For the text-containing cell, return its midpoint in [X, Y] coordinate format. 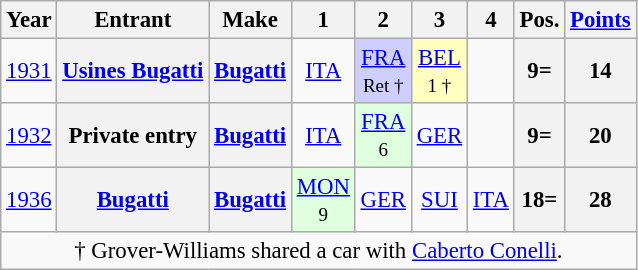
FRA6 [383, 136]
FRARet † [383, 72]
Usines Bugatti [133, 72]
3 [439, 20]
28 [600, 200]
Pos. [539, 20]
1936 [29, 200]
Make [250, 20]
Entrant [133, 20]
† Grover-Williams shared a car with Caberto Conelli. [318, 251]
2 [383, 20]
1932 [29, 136]
Year [29, 20]
1931 [29, 72]
18= [539, 200]
20 [600, 136]
1 [323, 20]
BEL1 † [439, 72]
MON9 [323, 200]
14 [600, 72]
Private entry [133, 136]
4 [490, 20]
Points [600, 20]
SUI [439, 200]
